Pinpoint the cell where the given text exists, returning its [X, Y] midpoint coordinate. 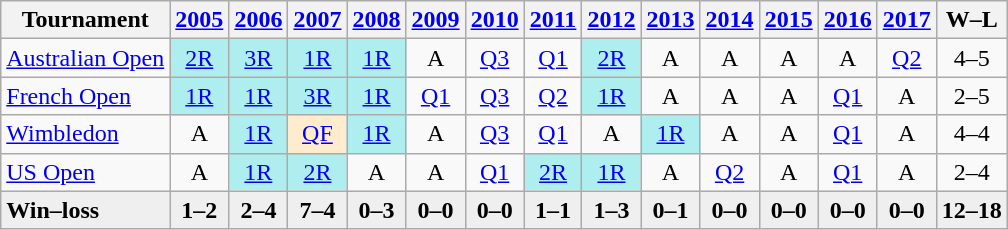
2014 [730, 20]
2011 [553, 20]
2016 [848, 20]
2005 [200, 20]
Tournament [86, 20]
4–5 [972, 58]
2008 [376, 20]
2015 [788, 20]
US Open [86, 172]
Win–loss [86, 210]
0–3 [376, 210]
2007 [318, 20]
2010 [494, 20]
1–3 [612, 210]
2012 [612, 20]
4–4 [972, 134]
Australian Open [86, 58]
2006 [258, 20]
0–1 [670, 210]
12–18 [972, 210]
2009 [436, 20]
2017 [906, 20]
1–2 [200, 210]
7–4 [318, 210]
French Open [86, 96]
QF [318, 134]
2–5 [972, 96]
W–L [972, 20]
2013 [670, 20]
1–1 [553, 210]
Wimbledon [86, 134]
